Find where the given text appears and provide that cell's center as [X, Y] coordinate. 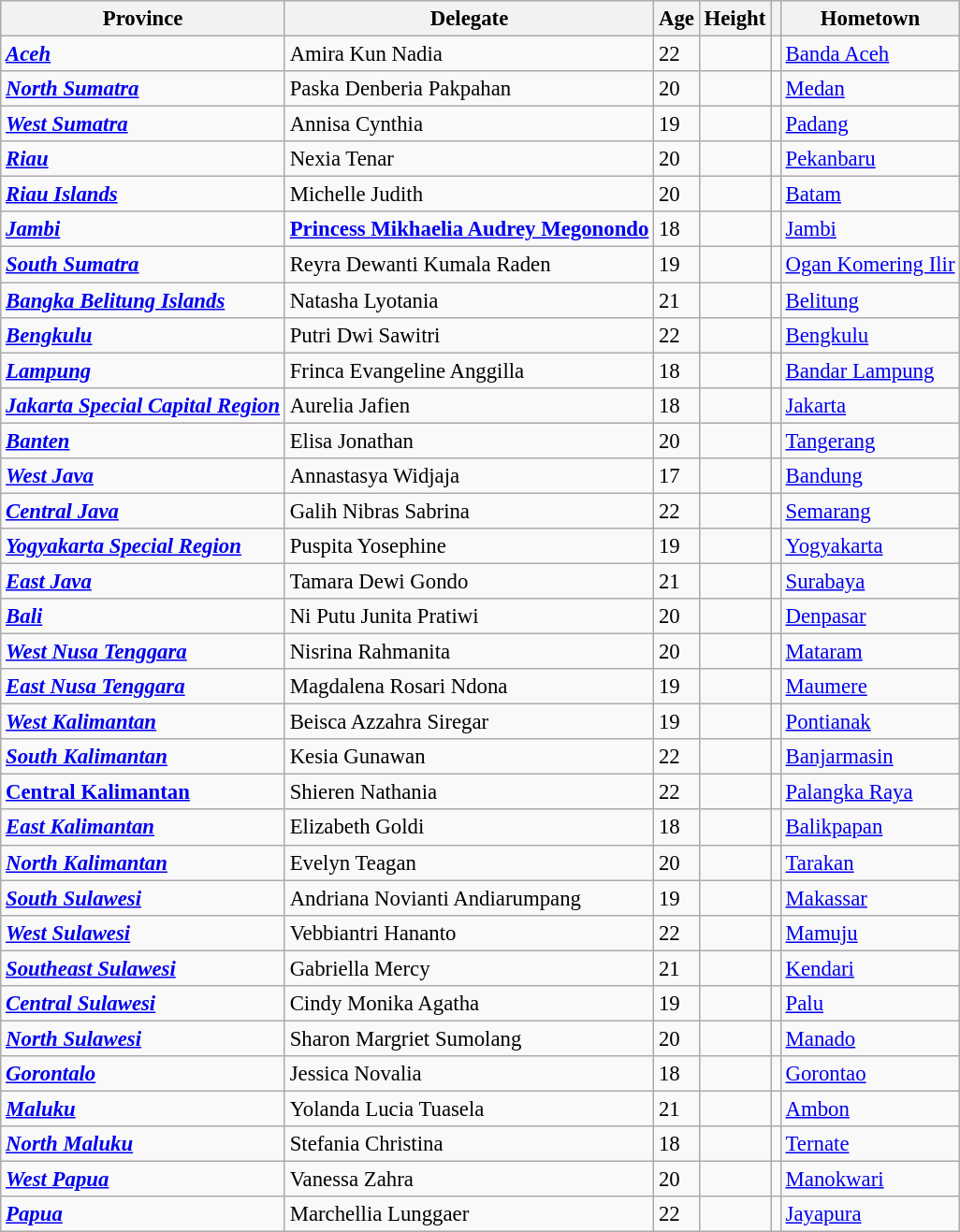
Province [143, 19]
Vanessa Zahra [469, 1180]
West Nusa Tenggara [143, 652]
Central Sulawesi [143, 1004]
Amira Kun Nadia [469, 54]
West Sumatra [143, 124]
Central Java [143, 511]
Padang [870, 124]
Sharon Margriet Sumolang [469, 1038]
Aceh [143, 54]
Palangka Raya [870, 792]
Michelle Judith [469, 195]
Magdalena Rosari Ndona [469, 687]
Kesia Gunawan [469, 757]
Bangka Belitung Islands [143, 300]
Princess Mikhaelia Audrey Megonondo [469, 229]
Tangerang [870, 441]
Jakarta [870, 405]
Yogyakarta Special Region [143, 546]
Galih Nibras Sabrina [469, 511]
Gorontao [870, 1074]
Annisa Cynthia [469, 124]
Gabriella Mercy [469, 968]
Paska Denberia Pakpahan [469, 89]
Delegate [469, 19]
Central Kalimantan [143, 792]
North Kalimantan [143, 862]
Frinca Evangeline Anggilla [469, 370]
Manado [870, 1038]
West Sulawesi [143, 933]
Nexia Tenar [469, 159]
Cindy Monika Agatha [469, 1004]
East Nusa Tenggara [143, 687]
Nisrina Rahmanita [469, 652]
North Maluku [143, 1144]
Southeast Sulawesi [143, 968]
Vebbiantri Hananto [469, 933]
Elizabeth Goldi [469, 828]
Pekanbaru [870, 159]
Yogyakarta [870, 546]
Tamara Dewi Gondo [469, 581]
Ogan Komering Ilir [870, 265]
Ni Putu Junita Pratiwi [469, 616]
Puspita Yosephine [469, 546]
Tarakan [870, 862]
Bandar Lampung [870, 370]
Balikpapan [870, 828]
North Sulawesi [143, 1038]
Banda Aceh [870, 54]
Banjarmasin [870, 757]
Lampung [143, 370]
Evelyn Teagan [469, 862]
Andriana Novianti Andiarumpang [469, 898]
Annastasya Widjaja [469, 476]
Banten [143, 441]
17 [677, 476]
South Sumatra [143, 265]
Beisca Azzahra Siregar [469, 722]
Aurelia Jafien [469, 405]
Surabaya [870, 581]
Jayapura [870, 1214]
East Kalimantan [143, 828]
Semarang [870, 511]
Mataram [870, 652]
Natasha Lyotania [469, 300]
Reyra Dewanti Kumala Raden [469, 265]
West Kalimantan [143, 722]
West Papua [143, 1180]
Bandung [870, 476]
Ambon [870, 1109]
Mamuju [870, 933]
Riau Islands [143, 195]
Marchellia Lunggaer [469, 1214]
Gorontalo [143, 1074]
North Sumatra [143, 89]
West Java [143, 476]
Jessica Novalia [469, 1074]
Riau [143, 159]
Height [735, 19]
Elisa Jonathan [469, 441]
Stefania Christina [469, 1144]
Papua [143, 1214]
Batam [870, 195]
Kendari [870, 968]
Palu [870, 1004]
Makassar [870, 898]
Age [677, 19]
East Java [143, 581]
Ternate [870, 1144]
Pontianak [870, 722]
Maumere [870, 687]
Shieren Nathania [469, 792]
Hometown [870, 19]
South Kalimantan [143, 757]
Medan [870, 89]
Maluku [143, 1109]
Belitung [870, 300]
Yolanda Lucia Tuasela [469, 1109]
South Sulawesi [143, 898]
Putri Dwi Sawitri [469, 335]
Jakarta Special Capital Region [143, 405]
Manokwari [870, 1180]
Bali [143, 616]
Denpasar [870, 616]
